Output the (X, Y) coordinate of the center of the cell containing the given text.  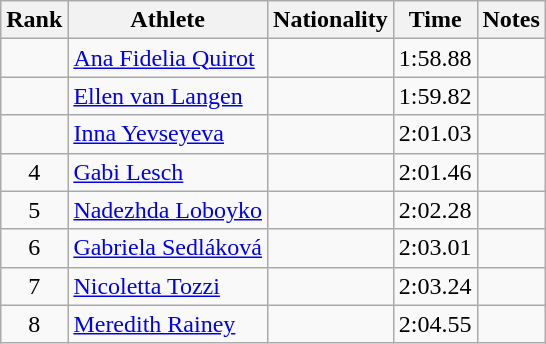
1:58.88 (435, 58)
8 (34, 324)
Nationality (331, 20)
Time (435, 20)
6 (34, 248)
Rank (34, 20)
Ellen van Langen (168, 96)
7 (34, 286)
Inna Yevseyeva (168, 134)
Gabriela Sedláková (168, 248)
4 (34, 172)
2:04.55 (435, 324)
2:03.01 (435, 248)
2:01.03 (435, 134)
2:03.24 (435, 286)
Notes (511, 20)
Nicoletta Tozzi (168, 286)
Gabi Lesch (168, 172)
Nadezhda Loboyko (168, 210)
Athlete (168, 20)
Meredith Rainey (168, 324)
2:01.46 (435, 172)
2:02.28 (435, 210)
1:59.82 (435, 96)
Ana Fidelia Quirot (168, 58)
5 (34, 210)
